Locate the cell with the specified text and output its (x, y) center coordinate. 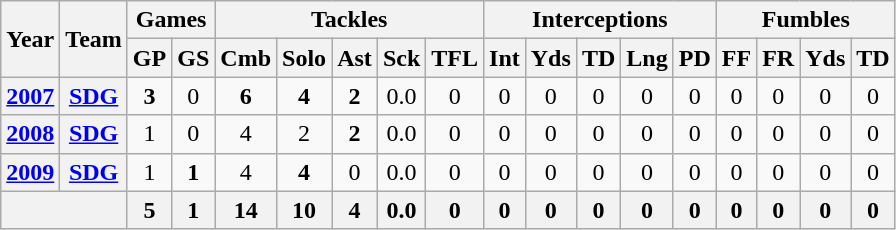
Lng (647, 58)
10 (304, 210)
Solo (304, 58)
Team (94, 39)
GS (194, 58)
TFL (455, 58)
5 (149, 210)
2008 (30, 134)
Cmb (246, 58)
Tackles (350, 20)
6 (246, 96)
14 (246, 210)
GP (149, 58)
FF (736, 58)
Ast (355, 58)
Fumbles (806, 20)
2009 (30, 172)
Games (170, 20)
Int (505, 58)
Year (30, 39)
PD (694, 58)
3 (149, 96)
FR (778, 58)
Sck (401, 58)
2007 (30, 96)
Interceptions (600, 20)
